Pinpoint the cell where the given text exists, returning its [X, Y] midpoint coordinate. 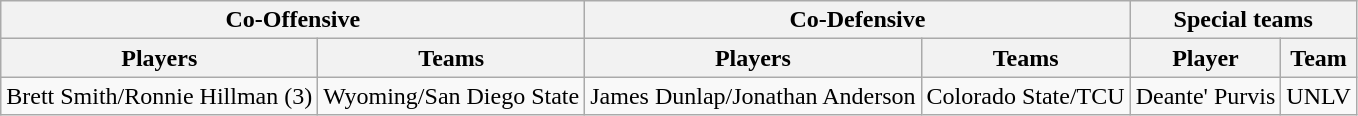
Player [1206, 58]
Co-Defensive [858, 20]
Team [1319, 58]
Special teams [1243, 20]
Deante' Purvis [1206, 96]
Wyoming/San Diego State [452, 96]
UNLV [1319, 96]
Co-Offensive [293, 20]
Brett Smith/Ronnie Hillman (3) [160, 96]
Colorado State/TCU [1026, 96]
James Dunlap/Jonathan Anderson [753, 96]
